Scan for the cell matching the given text and deliver its [x, y] coordinate at center. 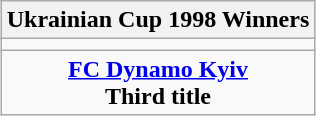
FC Dynamo KyivThird title [158, 82]
Ukrainian Cup 1998 Winners [158, 20]
